Search for the cell housing the specified text and yield its [X, Y] center coordinate. 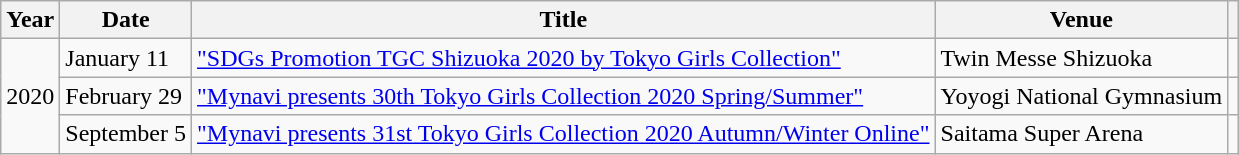
Saitama Super Arena [1082, 134]
Twin Messe Shizuoka [1082, 58]
September 5 [126, 134]
2020 [30, 96]
Year [30, 20]
Yoyogi National Gymnasium [1082, 96]
Title [564, 20]
January 11 [126, 58]
"SDGs Promotion TGC Shizuoka 2020 by Tokyo Girls Collection" [564, 58]
Venue [1082, 20]
February 29 [126, 96]
"Mynavi presents 30th Tokyo Girls Collection 2020 Spring/Summer" [564, 96]
Date [126, 20]
"Mynavi presents 31st Tokyo Girls Collection 2020 Autumn/Winter Online" [564, 134]
